Identify which cell holds the provided text, then report its (X, Y) central coordinate. 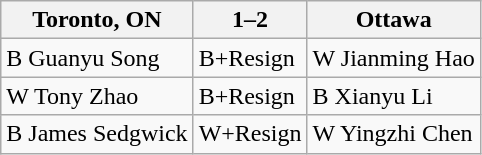
1–2 (250, 20)
Ottawa (394, 20)
B Xianyu Li (394, 96)
W Tony Zhao (97, 96)
B Guanyu Song (97, 58)
W+Resign (250, 134)
W Yingzhi Chen (394, 134)
B James Sedgwick (97, 134)
Toronto, ON (97, 20)
W Jianming Hao (394, 58)
